For the text-containing cell, return its midpoint in [x, y] coordinate format. 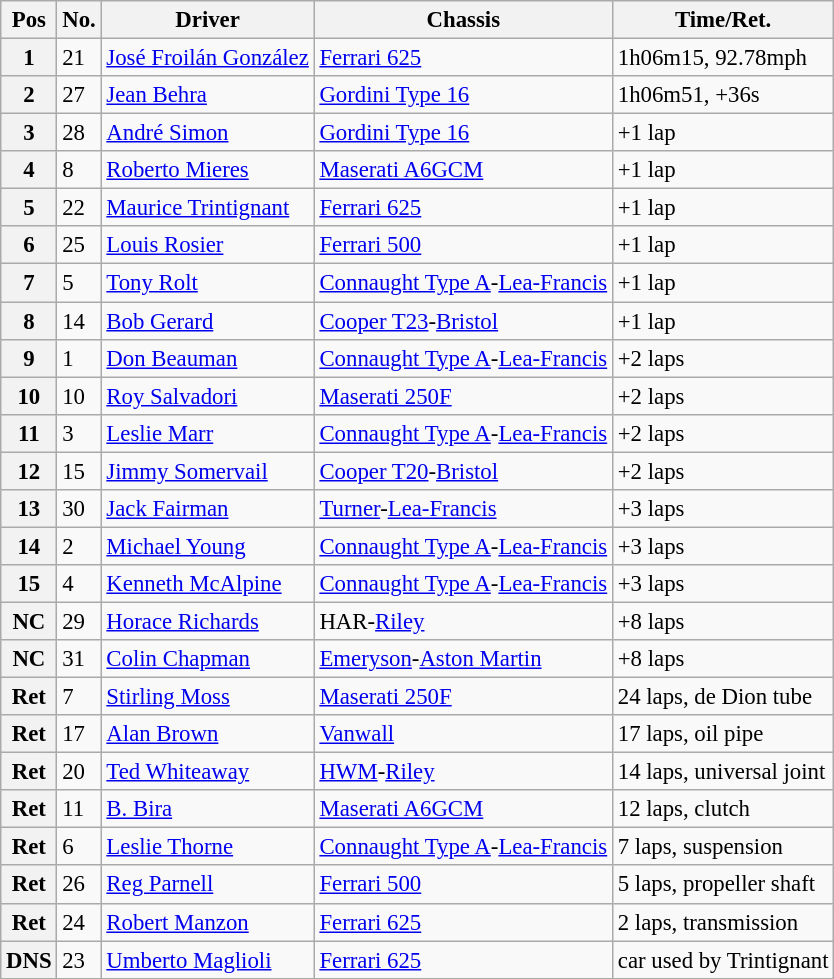
27 [79, 95]
17 laps, oil pipe [722, 734]
24 laps, de Dion tube [722, 697]
Roy Salvadori [208, 396]
Kenneth McAlpine [208, 584]
26 [79, 885]
Jimmy Somervail [208, 471]
Time/Ret. [722, 20]
Roberto Mieres [208, 170]
José Froilán González [208, 58]
20 [79, 772]
Bob Gerard [208, 321]
Umberto Maglioli [208, 960]
29 [79, 621]
Chassis [463, 20]
Vanwall [463, 734]
Turner-Lea-Francis [463, 509]
Alan Brown [208, 734]
30 [79, 509]
1h06m15, 92.78mph [722, 58]
HAR-Riley [463, 621]
Ted Whiteaway [208, 772]
Jean Behra [208, 95]
Michael Young [208, 546]
Stirling Moss [208, 697]
2 laps, transmission [722, 922]
21 [79, 58]
André Simon [208, 133]
Leslie Marr [208, 433]
Leslie Thorne [208, 847]
24 [79, 922]
14 laps, universal joint [722, 772]
Cooper T20-Bristol [463, 471]
12 laps, clutch [722, 809]
Pos [29, 20]
DNS [29, 960]
Maurice Trintignant [208, 208]
Tony Rolt [208, 283]
17 [79, 734]
22 [79, 208]
Don Beauman [208, 358]
Cooper T23-Bristol [463, 321]
31 [79, 659]
13 [29, 509]
Colin Chapman [208, 659]
No. [79, 20]
25 [79, 245]
B. Bira [208, 809]
Louis Rosier [208, 245]
28 [79, 133]
Robert Manzon [208, 922]
9 [29, 358]
1h06m51, +36s [722, 95]
Reg Parnell [208, 885]
23 [79, 960]
12 [29, 471]
7 laps, suspension [722, 847]
HWM-Riley [463, 772]
Jack Fairman [208, 509]
Horace Richards [208, 621]
car used by Trintignant [722, 960]
Driver [208, 20]
5 laps, propeller shaft [722, 885]
Emeryson-Aston Martin [463, 659]
